Find where the given text appears and provide that cell's center as (x, y) coordinate. 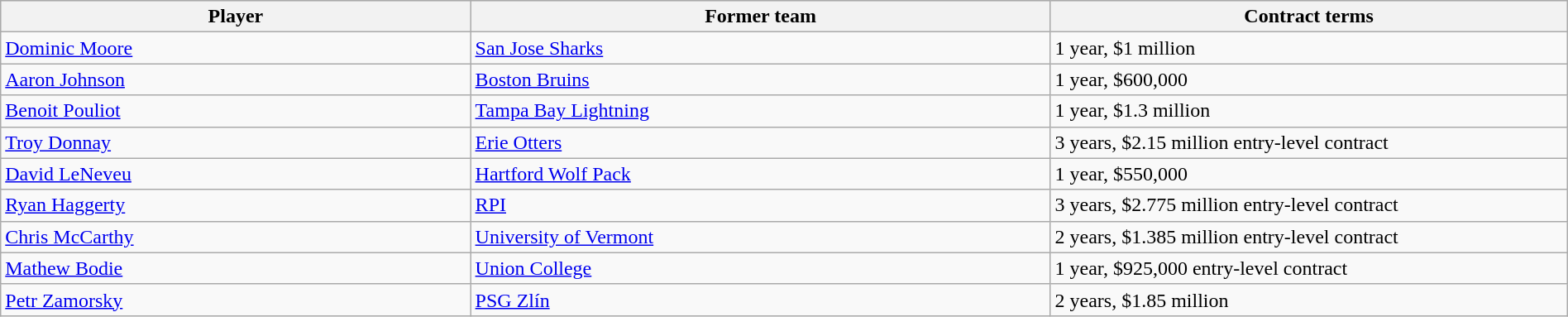
Former team (761, 17)
1 year, $550,000 (1308, 174)
Petr Zamorsky (236, 300)
Union College (761, 268)
1 year, $1.3 million (1308, 111)
Benoit Pouliot (236, 111)
Contract terms (1308, 17)
Troy Donnay (236, 142)
3 years, $2.775 million entry-level contract (1308, 205)
Tampa Bay Lightning (761, 111)
Aaron Johnson (236, 79)
2 years, $1.385 million entry-level contract (1308, 237)
1 year, $1 million (1308, 48)
David LeNeveu (236, 174)
Ryan Haggerty (236, 205)
Boston Bruins (761, 79)
University of Vermont (761, 237)
Chris McCarthy (236, 237)
3 years, $2.15 million entry-level contract (1308, 142)
PSG Zlín (761, 300)
1 year, $600,000 (1308, 79)
Erie Otters (761, 142)
Dominic Moore (236, 48)
2 years, $1.85 million (1308, 300)
1 year, $925,000 entry-level contract (1308, 268)
Mathew Bodie (236, 268)
Player (236, 17)
RPI (761, 205)
San Jose Sharks (761, 48)
Hartford Wolf Pack (761, 174)
